Search for the cell housing the specified text and yield its [x, y] center coordinate. 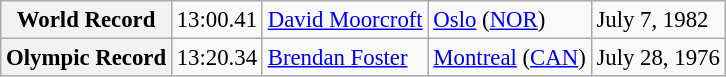
July 7, 1982 [658, 20]
July 28, 1976 [658, 58]
World Record [86, 20]
David Moorcroft [345, 20]
Olympic Record [86, 58]
13:20.34 [216, 58]
Oslo (NOR) [510, 20]
Brendan Foster [345, 58]
Montreal (CAN) [510, 58]
13:00.41 [216, 20]
